Pinpoint the cell where the given text exists, returning its [X, Y] midpoint coordinate. 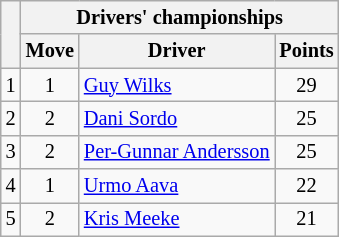
Per-Gunnar Andersson [177, 152]
Drivers' championships [180, 17]
Kris Meeke [177, 219]
Guy Wilks [177, 85]
3 [11, 152]
22 [307, 186]
5 [11, 219]
Move [50, 51]
Urmo Aava [177, 186]
21 [307, 219]
Driver [177, 51]
Dani Sordo [177, 118]
Points [307, 51]
4 [11, 186]
29 [307, 85]
